Extract the (X, Y) coordinate from the center of the cell holding the provided text.  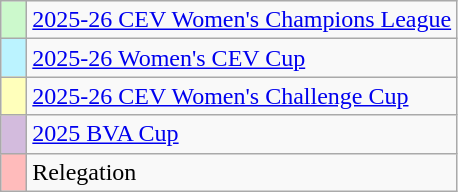
2025-26 CEV Women's Challenge Cup (242, 96)
2025 BVA Cup (242, 134)
2025-26 Women's CEV Cup (242, 58)
Relegation (242, 172)
2025-26 CEV Women's Champions League (242, 20)
